Return [X, Y] of the center of cell containing provided text 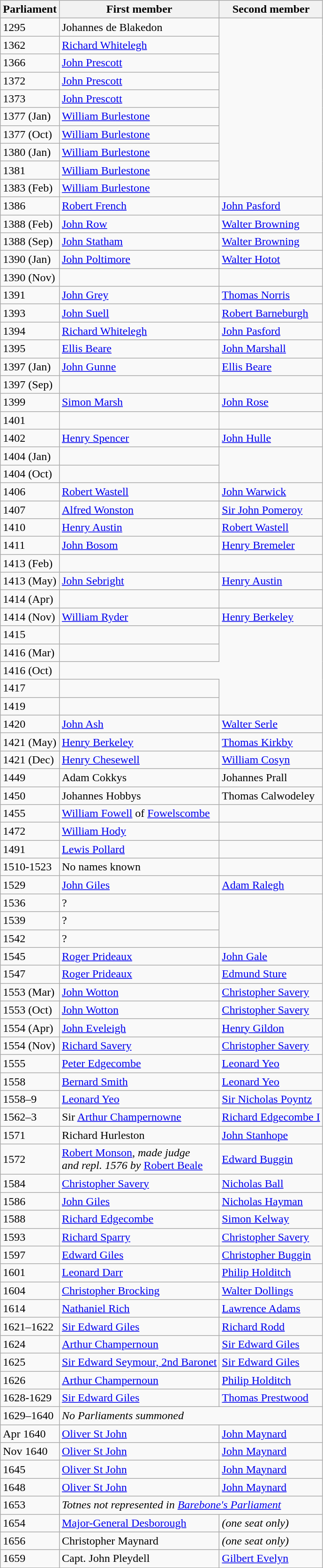
1586 [30, 1201]
1659 [30, 1559]
Christopher Buggin [271, 1255]
1572 [30, 1160]
1449 [30, 777]
1584 [30, 1184]
First member [139, 9]
1373 [30, 99]
1597 [30, 1255]
1553 (Mar) [30, 992]
1555 [30, 1063]
1542 [30, 938]
Walter Serle [271, 724]
1397 (Sep) [30, 384]
1411 [30, 546]
1395 [30, 349]
Richard Edgecombe I [271, 1117]
John Marshall [271, 349]
Parliament [30, 9]
Edward Buggin [271, 1160]
Lewis Pollard [139, 849]
John Eveleigh [139, 1028]
Sir Arthur Champernowne [139, 1117]
Robert French [139, 206]
Christopher Maynard [139, 1541]
1406 [30, 492]
1629–1640 [30, 1416]
John Rose [271, 402]
John Poltimore [139, 260]
1539 [30, 921]
1601 [30, 1273]
1653 [30, 1505]
1380 (Jan) [30, 152]
Totnes not represented in Barebone's Parliament [191, 1505]
1393 [30, 313]
1558–9 [30, 1099]
1626 [30, 1380]
Bernard Smith [139, 1081]
1416 (Oct) [30, 670]
Richard Rodd [271, 1326]
Major-General Desborough [139, 1523]
1450 [30, 796]
No Parliaments summoned [191, 1416]
John Suell [139, 313]
Sir Edward Seymour, 2nd Baronet [139, 1362]
1529 [30, 885]
1628-1629 [30, 1398]
1404 (Oct) [30, 474]
1536 [30, 903]
John Gale [271, 956]
Adam Cokkys [139, 777]
Peter Edgecombe [139, 1063]
Richard Sparry [139, 1237]
Capt. John Pleydell [139, 1559]
Nathaniel Rich [139, 1308]
John Ash [139, 724]
1388 (Feb) [30, 224]
Nicholas Hayman [271, 1201]
Second member [271, 9]
1491 [30, 849]
1593 [30, 1237]
Lawrence Adams [271, 1308]
1510-1523 [30, 867]
Christopher Brocking [139, 1291]
1554 (Apr) [30, 1028]
1604 [30, 1291]
1390 (Jan) [30, 260]
1558 [30, 1081]
Simon Kelway [271, 1219]
Walter Dollings [271, 1291]
1625 [30, 1362]
1553 (Oct) [30, 1010]
1414 (Apr) [30, 599]
Richard Savery [139, 1045]
Edmund Sture [271, 974]
Johannes Hobbys [139, 796]
1390 (Nov) [30, 277]
1472 [30, 831]
1421 (May) [30, 742]
1413 (May) [30, 581]
Sir Nicholas Poyntz [271, 1099]
Simon Marsh [139, 402]
William Fowell of Fowelscombe [139, 814]
1614 [30, 1308]
1421 (Dec) [30, 760]
Henry Bremeler [271, 546]
Sir John Pomeroy [271, 509]
John Row [139, 224]
Nov 1640 [30, 1452]
1383 (Feb) [30, 188]
Johannes de Blakedon [139, 27]
Richard Hurleston [139, 1135]
William Cosyn [271, 760]
1410 [30, 528]
1416 (Mar) [30, 653]
Edward Giles [139, 1255]
John Gunne [139, 367]
Leonard Darr [139, 1273]
1571 [30, 1135]
Gilbert Evelyn [271, 1559]
John Hulle [271, 438]
Nicholas Ball [271, 1184]
John Grey [139, 295]
1554 (Nov) [30, 1045]
Adam Ralegh [271, 885]
John Statham [139, 242]
John Stanhope [271, 1135]
1386 [30, 206]
1388 (Sep) [30, 242]
Robert Monson, made judge and repl. 1576 by Robert Beale [139, 1160]
1401 [30, 420]
1407 [30, 509]
1377 (Oct) [30, 134]
1545 [30, 956]
1624 [30, 1344]
John Warwick [271, 492]
1417 [30, 688]
1372 [30, 81]
Richard Edgecombe [139, 1219]
No names known [139, 867]
William Hody [139, 831]
Henry Chesewell [139, 760]
1656 [30, 1541]
Apr 1640 [30, 1434]
Walter Hotot [271, 260]
1562–3 [30, 1117]
1295 [30, 27]
1415 [30, 635]
John Sebright [139, 581]
Henry Spencer [139, 438]
Thomas Calwodeley [271, 796]
1404 (Jan) [30, 456]
1399 [30, 402]
Johannes Prall [271, 777]
1366 [30, 63]
Robert Barneburgh [271, 313]
1394 [30, 331]
1455 [30, 814]
1391 [30, 295]
1419 [30, 706]
1397 (Jan) [30, 367]
1621–1622 [30, 1326]
1413 (Feb) [30, 563]
Thomas Norris [271, 295]
1654 [30, 1523]
1648 [30, 1487]
1588 [30, 1219]
1381 [30, 170]
1645 [30, 1469]
Thomas Kirkby [271, 742]
Henry Gildon [271, 1028]
Thomas Prestwood [271, 1398]
Alfred Wonston [139, 509]
John Bosom [139, 546]
1414 (Nov) [30, 617]
1362 [30, 45]
1377 (Jan) [30, 116]
William Ryder [139, 617]
1420 [30, 724]
1547 [30, 974]
1402 [30, 438]
